From the cell containing the given text, extract its center point as (x, y) coordinate. 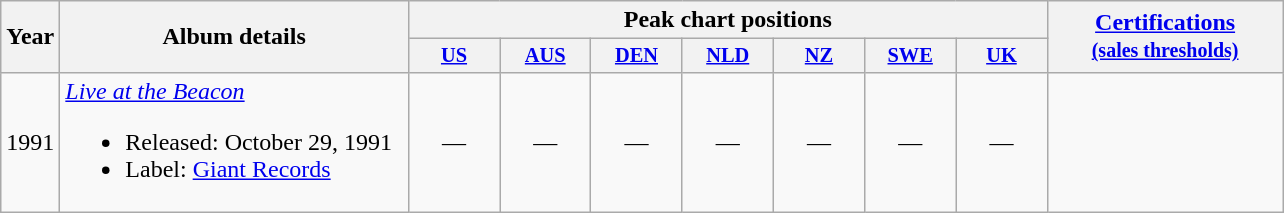
UK (1002, 56)
1991 (30, 142)
Peak chart positions (728, 20)
DEN (636, 56)
Live at the BeaconReleased: October 29, 1991Label: Giant Records (234, 142)
NLD (728, 56)
Year (30, 37)
NZ (818, 56)
US (454, 56)
AUS (546, 56)
Certifications(sales thresholds) (1165, 37)
Album details (234, 37)
SWE (910, 56)
